Capture the cell that displays the provided text and extract its [X, Y] central coordinate. 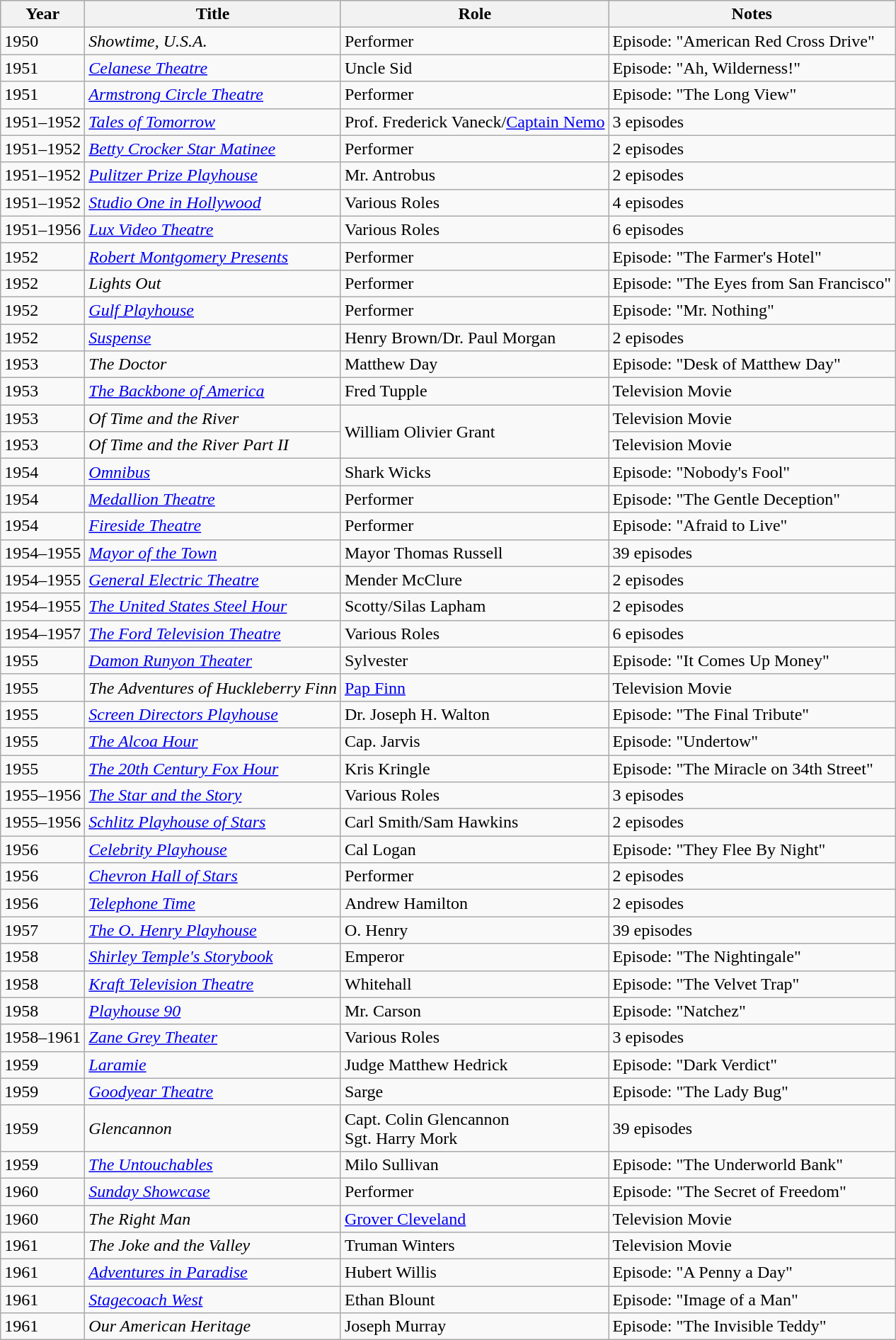
Prof. Frederick Vaneck/Captain Nemo [474, 122]
Henry Brown/Dr. Paul Morgan [474, 338]
Episode: "A Penny a Day" [752, 1273]
Sylvester [474, 660]
Lux Video Theatre [213, 229]
Episode: "The Final Tribute" [752, 714]
Kraft Television Theatre [213, 984]
Episode: "The Invisible Teddy" [752, 1327]
Betty Crocker Star Matinee [213, 149]
The O. Henry Playhouse [213, 930]
Chevron Hall of Stars [213, 876]
Lights Out [213, 283]
Episode: "Afraid to Live" [752, 526]
The Doctor [213, 365]
Episode: "Undertow" [752, 741]
General Electric Theatre [213, 580]
Episode: "Natchez" [752, 1011]
Studio One in Hollywood [213, 202]
The Backbone of America [213, 391]
Episode: "It Comes Up Money" [752, 660]
Hubert Willis [474, 1273]
Episode: "The Eyes from San Francisco" [752, 283]
Schlitz Playhouse of Stars [213, 823]
Episode: "Dark Verdict" [752, 1065]
Episode: "The Gentle Deception" [752, 499]
Pulitzer Prize Playhouse [213, 176]
Fred Tupple [474, 391]
Mr. Carson [474, 1011]
1950 [42, 41]
The Ford Television Theatre [213, 634]
Matthew Day [474, 365]
The 20th Century Fox Hour [213, 768]
Episode: "The Secret of Freedom" [752, 1191]
Our American Heritage [213, 1327]
Emperor [474, 957]
Mr. Antrobus [474, 176]
Scotty/Silas Lapham [474, 607]
Kris Kringle [474, 768]
Telephone Time [213, 903]
Ethan Blount [474, 1300]
Of Time and the River Part II [213, 445]
Medallion Theatre [213, 499]
Episode: "Desk of Matthew Day" [752, 365]
1958–1961 [42, 1038]
The Joke and the Valley [213, 1246]
4 episodes [752, 202]
Of Time and the River [213, 418]
Damon Runyon Theater [213, 660]
Mayor Thomas Russell [474, 553]
Pap Finn [474, 687]
Showtime, U.S.A. [213, 41]
Cap. Jarvis [474, 741]
Judge Matthew Hedrick [474, 1065]
Armstrong Circle Theatre [213, 95]
Milo Sullivan [474, 1164]
Episode: "They Flee By Night" [752, 849]
Suspense [213, 338]
Episode: "Nobody's Fool" [752, 472]
1957 [42, 930]
1954–1957 [42, 634]
Dr. Joseph H. Walton [474, 714]
1951–1956 [42, 229]
Role [474, 14]
William Olivier Grant [474, 432]
Stagecoach West [213, 1300]
Episode: "Mr. Nothing" [752, 310]
Episode: "American Red Cross Drive" [752, 41]
Grover Cleveland [474, 1218]
The Alcoa Hour [213, 741]
The Adventures of Huckleberry Finn [213, 687]
Andrew Hamilton [474, 903]
Episode: "The Farmer's Hotel" [752, 256]
Screen Directors Playhouse [213, 714]
Omnibus [213, 472]
Tales of Tomorrow [213, 122]
Capt. Colin Glencannon Sgt. Harry Mork [474, 1128]
Fireside Theatre [213, 526]
Year [42, 14]
Adventures in Paradise [213, 1273]
The Star and the Story [213, 796]
Shark Wicks [474, 472]
Truman Winters [474, 1246]
Celanese Theatre [213, 68]
Whitehall [474, 984]
Episode: "The Long View" [752, 95]
Shirley Temple's Storybook [213, 957]
Zane Grey Theater [213, 1038]
Playhouse 90 [213, 1011]
Sarge [474, 1092]
O. Henry [474, 930]
Title [213, 14]
Gulf Playhouse [213, 310]
Episode: "The Velvet Trap" [752, 984]
Episode: "Image of a Man" [752, 1300]
Episode: "The Nightingale" [752, 957]
Laramie [213, 1065]
The Untouchables [213, 1164]
Notes [752, 14]
Mender McClure [474, 580]
Mayor of the Town [213, 553]
Robert Montgomery Presents [213, 256]
Episode: "Ah, Wilderness!" [752, 68]
Joseph Murray [474, 1327]
The United States Steel Hour [213, 607]
Episode: "The Miracle on 34th Street" [752, 768]
Episode: "The Lady Bug" [752, 1092]
Episode: "The Underworld Bank" [752, 1164]
Glencannon [213, 1128]
Uncle Sid [474, 68]
Goodyear Theatre [213, 1092]
Cal Logan [474, 849]
The Right Man [213, 1218]
Carl Smith/Sam Hawkins [474, 823]
Celebrity Playhouse [213, 849]
Sunday Showcase [213, 1191]
